Extract the (x, y) coordinate from the center of the cell holding the provided text.  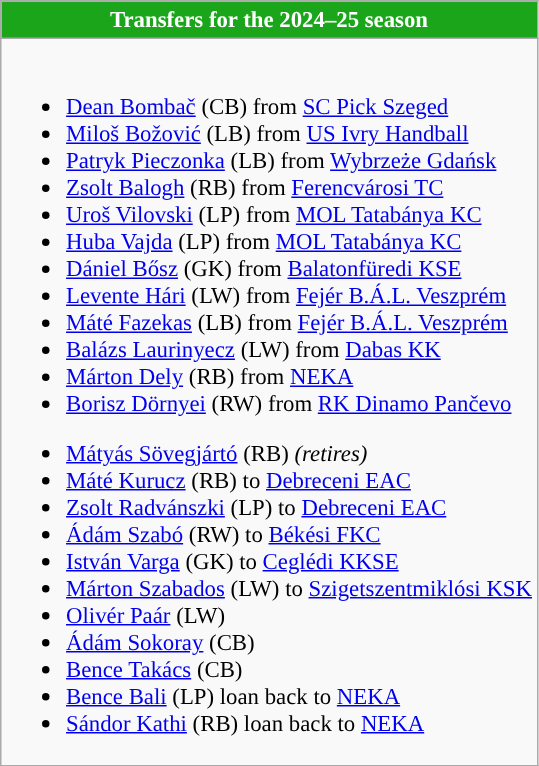
Transfers for the 2024–25 season (270, 20)
